Capture the cell that displays the provided text and extract its [x, y] central coordinate. 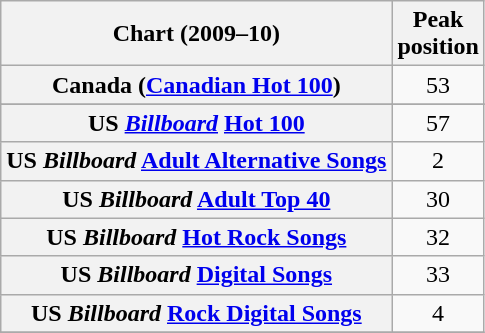
US Billboard Adult Alternative Songs [196, 161]
2 [438, 161]
US Billboard Adult Top 40 [196, 199]
30 [438, 199]
4 [438, 313]
57 [438, 123]
US Billboard Hot 100 [196, 123]
33 [438, 275]
US Billboard Rock Digital Songs [196, 313]
32 [438, 237]
53 [438, 85]
Peakposition [438, 34]
Canada (Canadian Hot 100) [196, 85]
US Billboard Hot Rock Songs [196, 237]
US Billboard Digital Songs [196, 275]
Chart (2009–10) [196, 34]
